Output the [X, Y] coordinate of the center of the cell containing the given text.  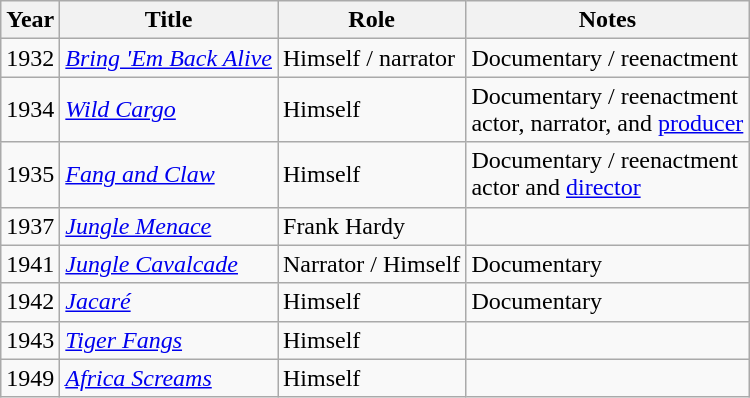
Documentary / reenactmentactor and director [608, 174]
1943 [30, 340]
Documentary / reenactmentactor, narrator, and producer [608, 110]
Title [169, 20]
Fang and Claw [169, 174]
Narrator / Himself [372, 264]
Role [372, 20]
Wild Cargo [169, 110]
1934 [30, 110]
1937 [30, 226]
Jungle Menace [169, 226]
Bring 'Em Back Alive [169, 58]
Documentary / reenactment [608, 58]
1942 [30, 302]
Notes [608, 20]
1935 [30, 174]
1949 [30, 378]
Year [30, 20]
Africa Screams [169, 378]
Frank Hardy [372, 226]
Himself / narrator [372, 58]
Jungle Cavalcade [169, 264]
Jacaré [169, 302]
Tiger Fangs [169, 340]
1932 [30, 58]
1941 [30, 264]
